Provide the [x, y] coordinate of the cell's center where the given text is located.  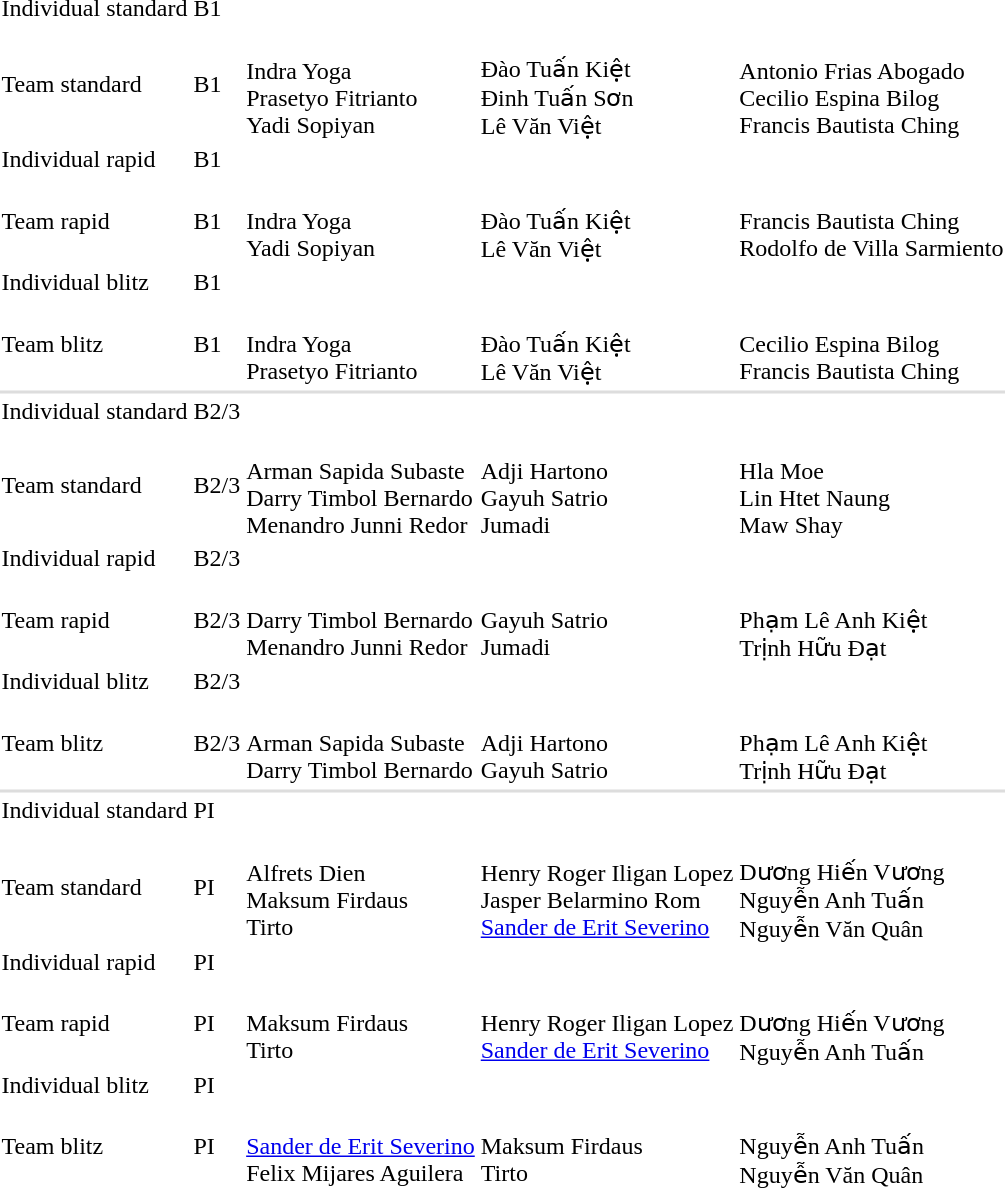
Henry Roger Iligan LopezSander de Erit Severino [607, 1024]
Francis Bautista ChingRodolfo de Villa Sarmiento [872, 222]
Indra YogaYadi Sopiyan [361, 222]
Maksum FirdausTirto [361, 1024]
Adji HartonoGayuh SatrioJumadi [607, 486]
Henry Roger Iligan LopezJasper Belarmino RomSander de Erit Severino [607, 886]
Hla MoeLin Htet NaungMaw Shay [872, 486]
Gayuh SatrioJumadi [607, 620]
Arman Sapida SubasteDarry Timbol Bernardo [361, 744]
Dương Hiến VươngNguyễn Anh TuấnNguyễn Văn Quân [872, 886]
Indra YogaPrasetyo Fitrianto [361, 344]
Dương Hiến VươngNguyễn Anh Tuấn [872, 1024]
Arman Sapida SubasteDarry Timbol BernardoMenandro Junni Redor [361, 486]
Darry Timbol BernardoMenandro Junni Redor [361, 620]
Cecilio Espina BilogFrancis Bautista Ching [872, 344]
Indra YogaPrasetyo FitriantoYadi Sopiyan [361, 84]
Adji HartonoGayuh Satrio [607, 744]
Đào Tuấn KiệtĐinh Tuấn SơnLê Văn Việt [607, 84]
Alfrets DienMaksum FirdausTirto [361, 886]
Antonio Frias AbogadoCecilio Espina BilogFrancis Bautista Ching [872, 84]
